Find where the given text appears and provide that cell's center as [X, Y] coordinate. 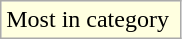
Most in category [91, 20]
